Return the (x, y) coordinate for the center point of the cell that contains the specified text.  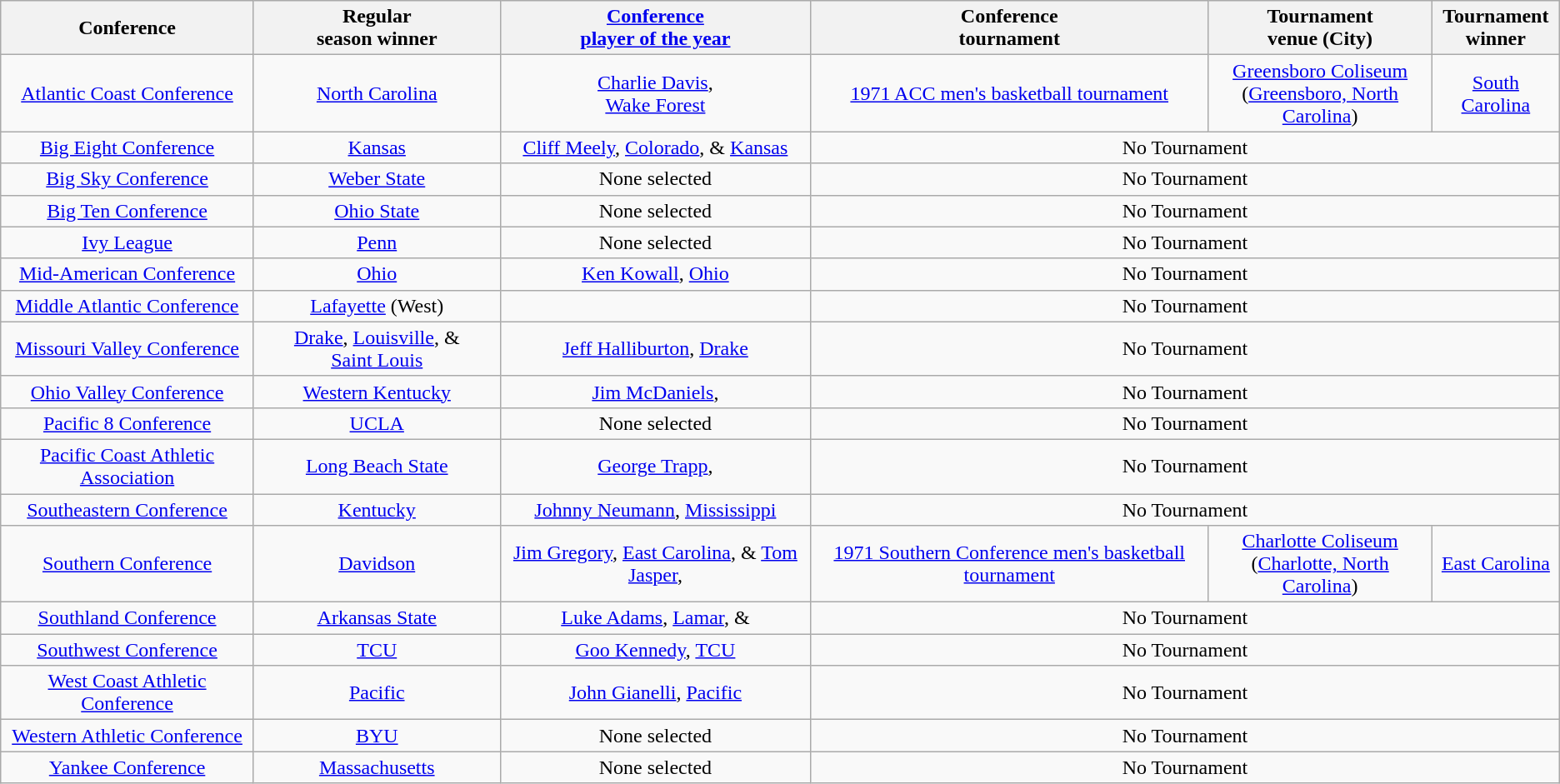
1971 Southern Conference men's basketball tournament (1010, 564)
Kansas (377, 147)
Big Ten Conference (127, 211)
East Carolina (1495, 564)
Missouri Valley Conference (127, 348)
Lafayette (West) (377, 306)
Atlantic Coast Conference (127, 93)
Southern Conference (127, 564)
Cliff Meely, Colorado, & Kansas (655, 147)
Charlie Davis,Wake Forest (655, 93)
Pacific 8 Conference (127, 423)
Yankee Conference (127, 767)
Tournament venue (City) (1320, 28)
John Gianelli, Pacific (655, 693)
Long Beach State (377, 467)
Arkansas State (377, 618)
Southwest Conference (127, 650)
1971 ACC men's basketball tournament (1010, 93)
Kentucky (377, 509)
Ohio State (377, 211)
Big Sky Conference (127, 179)
TCU (377, 650)
Jeff Halliburton, Drake (655, 348)
Big Eight Conference (127, 147)
Weber State (377, 179)
Charlotte Coliseum(Charlotte, North Carolina) (1320, 564)
Pacific (377, 693)
Jim McDaniels, (655, 392)
Luke Adams, Lamar, & (655, 618)
Goo Kennedy, TCU (655, 650)
Jim Gregory, East Carolina, & Tom Jasper, (655, 564)
Ohio (377, 274)
Western Kentucky (377, 392)
South Carolina (1495, 93)
Regular season winner (377, 28)
Johnny Neumann, Mississippi (655, 509)
Southeastern Conference (127, 509)
Southland Conference (127, 618)
Ken Kowall, Ohio (655, 274)
Pacific Coast Athletic Association (127, 467)
Conference tournament (1010, 28)
Greensboro Coliseum(Greensboro, North Carolina) (1320, 93)
Middle Atlantic Conference (127, 306)
BYU (377, 736)
Drake, Louisville, & Saint Louis (377, 348)
Tournament winner (1495, 28)
Davidson (377, 564)
UCLA (377, 423)
Western Athletic Conference (127, 736)
Penn (377, 242)
Conference player of the year (655, 28)
Conference (127, 28)
George Trapp, (655, 467)
Ivy League (127, 242)
Massachusetts (377, 767)
West Coast Athletic Conference (127, 693)
Mid-American Conference (127, 274)
Ohio Valley Conference (127, 392)
North Carolina (377, 93)
